Identify which cell holds the provided text, then report its (X, Y) central coordinate. 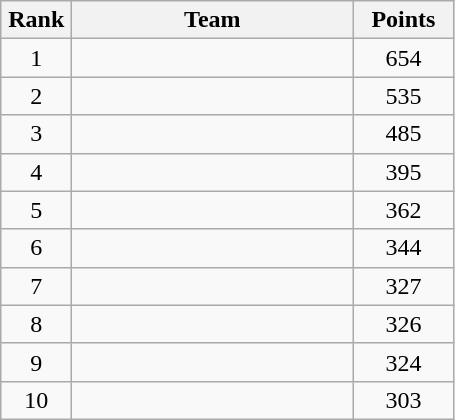
5 (36, 210)
4 (36, 172)
303 (404, 400)
344 (404, 248)
Points (404, 20)
324 (404, 362)
7 (36, 286)
3 (36, 134)
362 (404, 210)
395 (404, 172)
1 (36, 58)
326 (404, 324)
654 (404, 58)
535 (404, 96)
10 (36, 400)
9 (36, 362)
2 (36, 96)
6 (36, 248)
485 (404, 134)
Rank (36, 20)
327 (404, 286)
Team (212, 20)
8 (36, 324)
